Pinpoint the cell where the given text exists, returning its [x, y] midpoint coordinate. 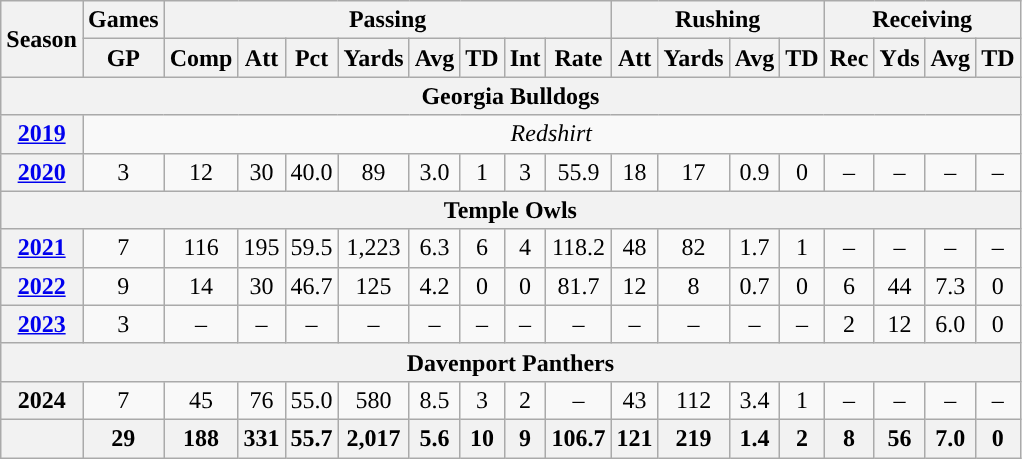
Comp [201, 58]
Pct [312, 58]
Davenport Panthers [510, 362]
56 [900, 438]
2022 [42, 286]
Passing [388, 20]
7.0 [950, 438]
331 [262, 438]
1,223 [374, 248]
2024 [42, 400]
121 [634, 438]
116 [201, 248]
6.3 [434, 248]
44 [900, 286]
3.0 [434, 172]
14 [201, 286]
55.7 [312, 438]
29 [123, 438]
82 [694, 248]
2019 [42, 134]
GP [123, 58]
1.4 [754, 438]
4 [525, 248]
0.9 [754, 172]
8.5 [434, 400]
76 [262, 400]
1.7 [754, 248]
10 [482, 438]
45 [201, 400]
4.2 [434, 286]
Temple Owls [510, 210]
219 [694, 438]
43 [634, 400]
46.7 [312, 286]
55.9 [578, 172]
Rushing [718, 20]
5.6 [434, 438]
7.3 [950, 286]
Georgia Bulldogs [510, 96]
48 [634, 248]
195 [262, 248]
112 [694, 400]
Receiving [922, 20]
0.7 [754, 286]
2021 [42, 248]
125 [374, 286]
Rec [849, 58]
6.0 [950, 324]
118.2 [578, 248]
Rate [578, 58]
Games [123, 20]
89 [374, 172]
Int [525, 58]
2023 [42, 324]
106.7 [578, 438]
Season [42, 39]
188 [201, 438]
55.0 [312, 400]
580 [374, 400]
Redshirt [551, 134]
2020 [42, 172]
59.5 [312, 248]
17 [694, 172]
2,017 [374, 438]
Yds [900, 58]
40.0 [312, 172]
81.7 [578, 286]
18 [634, 172]
3.4 [754, 400]
